Return the [X, Y] coordinate for the center point of the cell that contains the specified text.  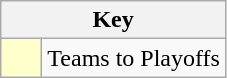
Key [114, 20]
Teams to Playoffs [134, 58]
